Scan for the cell matching the given text and deliver its [x, y] coordinate at center. 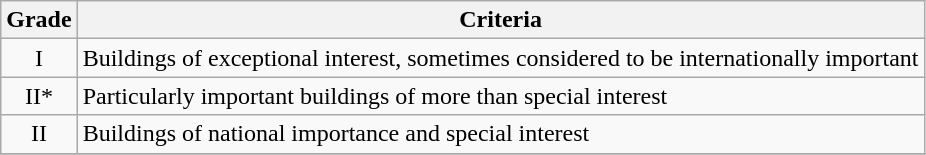
Buildings of exceptional interest, sometimes considered to be internationally important [500, 58]
I [39, 58]
II [39, 134]
Buildings of national importance and special interest [500, 134]
Grade [39, 20]
Criteria [500, 20]
II* [39, 96]
Particularly important buildings of more than special interest [500, 96]
